Pinpoint the cell where the given text exists, returning its (X, Y) midpoint coordinate. 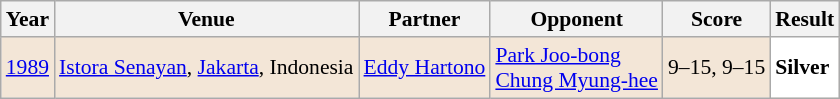
Partner (425, 19)
9–15, 9–15 (716, 68)
Istora Senayan, Jakarta, Indonesia (206, 68)
Eddy Hartono (425, 68)
Silver (804, 68)
Score (716, 19)
Venue (206, 19)
Result (804, 19)
1989 (28, 68)
Year (28, 19)
Park Joo-bong Chung Myung-hee (576, 68)
Opponent (576, 19)
